Scan for the cell matching the given text and deliver its [x, y] coordinate at center. 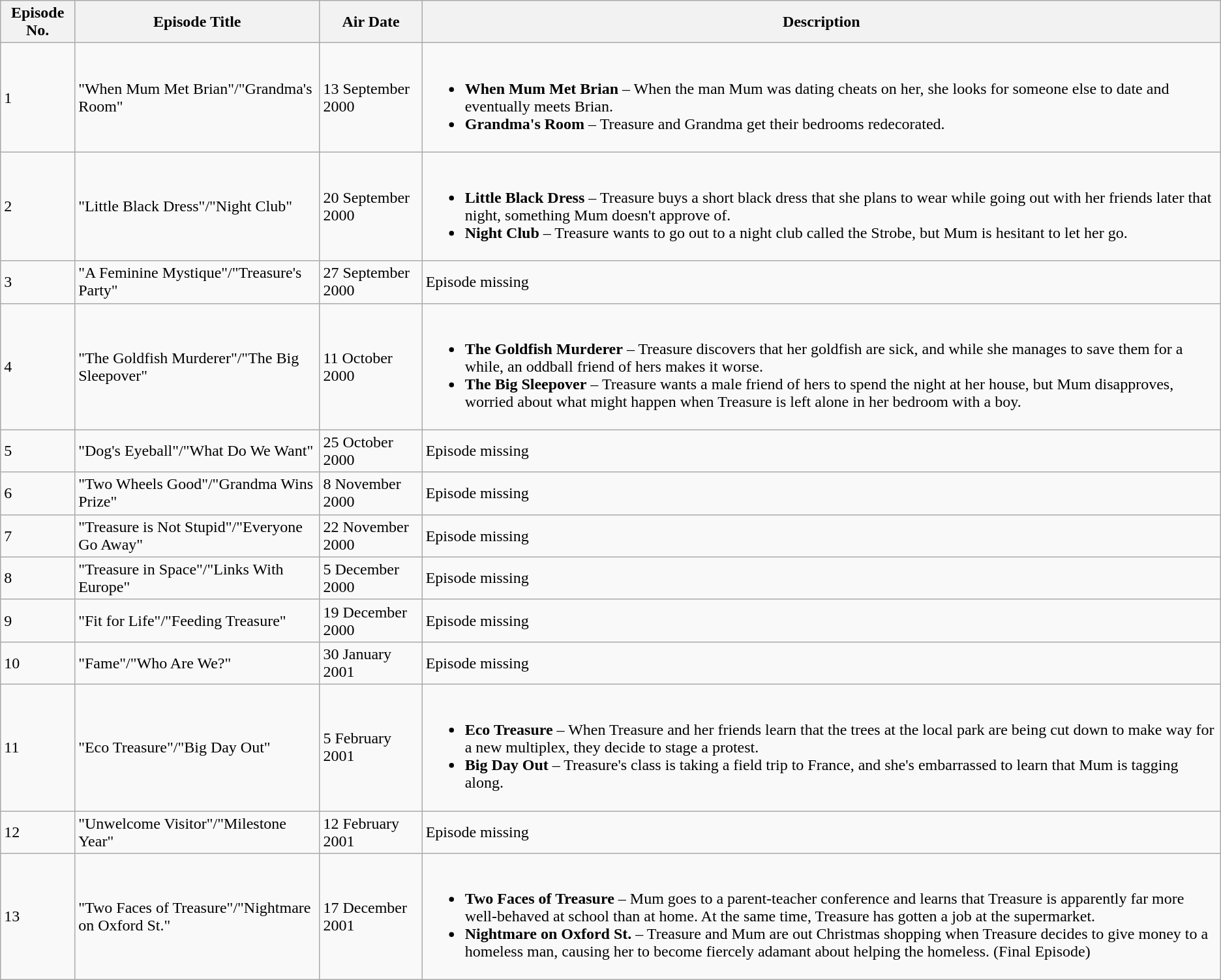
2 [38, 206]
"Treasure in Space"/"Links With Europe" [197, 578]
11 [38, 747]
"Fit for Life"/"Feeding Treasure" [197, 621]
"Little Black Dress"/"Night Club" [197, 206]
"A Feminine Mystique"/"Treasure's Party" [197, 282]
"Fame"/"Who Are We?" [197, 662]
19 December 2000 [370, 621]
20 September 2000 [370, 206]
7 [38, 536]
11 October 2000 [370, 366]
"Two Wheels Good"/"Grandma Wins Prize" [197, 493]
Episode No. [38, 22]
8 November 2000 [370, 493]
17 December 2001 [370, 917]
"Unwelcome Visitor"/"Milestone Year" [197, 832]
27 September 2000 [370, 282]
Air Date [370, 22]
5 February 2001 [370, 747]
22 November 2000 [370, 536]
12 February 2001 [370, 832]
9 [38, 621]
25 October 2000 [370, 451]
8 [38, 578]
Description [821, 22]
"Dog's Eyeball"/"What Do We Want" [197, 451]
"Eco Treasure"/"Big Day Out" [197, 747]
"When Mum Met Brian"/"Grandma's Room" [197, 98]
"Treasure is Not Stupid"/"Everyone Go Away" [197, 536]
Episode Title [197, 22]
"The Goldfish Murderer"/"The Big Sleepover" [197, 366]
10 [38, 662]
6 [38, 493]
3 [38, 282]
13 September 2000 [370, 98]
5 [38, 451]
12 [38, 832]
13 [38, 917]
1 [38, 98]
5 December 2000 [370, 578]
30 January 2001 [370, 662]
"Two Faces of Treasure"/"Nightmare on Oxford St." [197, 917]
4 [38, 366]
